Return [X, Y] of the center of cell containing provided text 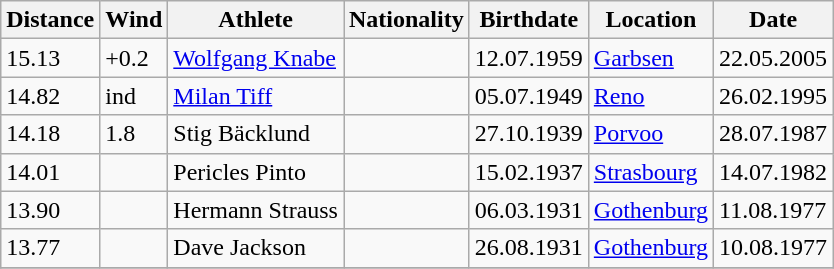
Strasbourg [650, 172]
Date [774, 20]
14.82 [50, 96]
Pericles Pinto [256, 172]
14.18 [50, 134]
ind [134, 96]
14.07.1982 [774, 172]
Athlete [256, 20]
05.07.1949 [528, 96]
Location [650, 20]
12.07.1959 [528, 58]
13.90 [50, 210]
14.01 [50, 172]
Hermann Strauss [256, 210]
+0.2 [134, 58]
15.13 [50, 58]
1.8 [134, 134]
13.77 [50, 248]
27.10.1939 [528, 134]
26.08.1931 [528, 248]
10.08.1977 [774, 248]
28.07.1987 [774, 134]
Wolfgang Knabe [256, 58]
06.03.1931 [528, 210]
22.05.2005 [774, 58]
Birthdate [528, 20]
Milan Tiff [256, 96]
15.02.1937 [528, 172]
Stig Bäcklund [256, 134]
Wind [134, 20]
Reno [650, 96]
Garbsen [650, 58]
Nationality [407, 20]
Dave Jackson [256, 248]
11.08.1977 [774, 210]
Distance [50, 20]
Porvoo [650, 134]
26.02.1995 [774, 96]
